Locate the cell with the specified text and output its (X, Y) center coordinate. 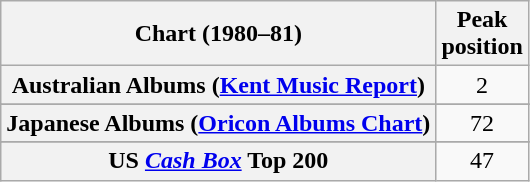
Peakposition (482, 34)
2 (482, 85)
Chart (1980–81) (218, 34)
Japanese Albums (Oricon Albums Chart) (218, 123)
Australian Albums (Kent Music Report) (218, 85)
72 (482, 123)
US Cash Box Top 200 (218, 161)
47 (482, 161)
